Return [x, y] of the center of cell containing provided text 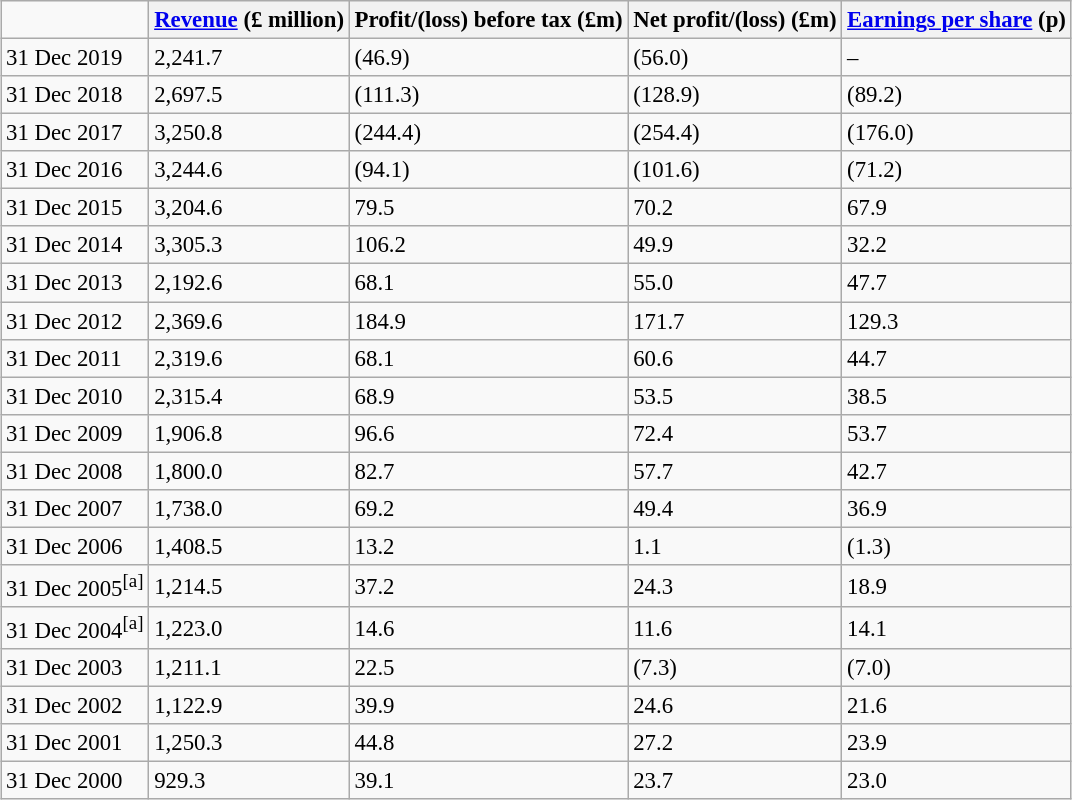
106.2 [488, 245]
1,738.0 [249, 508]
13.2 [488, 546]
1,223.0 [249, 628]
31 Dec 2007 [75, 508]
67.9 [956, 208]
(46.9) [488, 57]
3,250.8 [249, 133]
(101.6) [735, 170]
27.2 [735, 743]
36.9 [956, 508]
55.0 [735, 283]
(7.0) [956, 668]
23.9 [956, 743]
60.6 [735, 358]
3,244.6 [249, 170]
2,192.6 [249, 283]
31 Dec 2015 [75, 208]
53.5 [735, 396]
Net profit/(loss) (£m) [735, 20]
24.6 [735, 706]
1,211.1 [249, 668]
31 Dec 2001 [75, 743]
57.7 [735, 471]
2,319.6 [249, 358]
(128.9) [735, 95]
31 Dec 2008 [75, 471]
39.1 [488, 781]
31 Dec 2011 [75, 358]
31 Dec 2009 [75, 433]
21.6 [956, 706]
2,369.6 [249, 321]
– [956, 57]
31 Dec 2018 [75, 95]
31 Dec 2006 [75, 546]
Revenue (£ million) [249, 20]
14.1 [956, 628]
31 Dec 2017 [75, 133]
44.7 [956, 358]
(1.3) [956, 546]
31 Dec 2010 [75, 396]
31 Dec 2000 [75, 781]
929.3 [249, 781]
44.8 [488, 743]
42.7 [956, 471]
3,305.3 [249, 245]
69.2 [488, 508]
1,906.8 [249, 433]
1.1 [735, 546]
31 Dec 2016 [75, 170]
(254.4) [735, 133]
24.3 [735, 586]
3,204.6 [249, 208]
49.4 [735, 508]
96.6 [488, 433]
31 Dec 2013 [75, 283]
(89.2) [956, 95]
31 Dec 2004[a] [75, 628]
(94.1) [488, 170]
129.3 [956, 321]
31 Dec 2019 [75, 57]
Profit/(loss) before tax (£m) [488, 20]
(71.2) [956, 170]
22.5 [488, 668]
1,800.0 [249, 471]
31 Dec 2002 [75, 706]
(56.0) [735, 57]
171.7 [735, 321]
(176.0) [956, 133]
31 Dec 2003 [75, 668]
184.9 [488, 321]
(244.4) [488, 133]
47.7 [956, 283]
70.2 [735, 208]
23.7 [735, 781]
(7.3) [735, 668]
11.6 [735, 628]
32.2 [956, 245]
(111.3) [488, 95]
2,241.7 [249, 57]
Earnings per share (p) [956, 20]
1,122.9 [249, 706]
49.9 [735, 245]
1,250.3 [249, 743]
82.7 [488, 471]
31 Dec 2014 [75, 245]
1,214.5 [249, 586]
53.7 [956, 433]
1,408.5 [249, 546]
72.4 [735, 433]
18.9 [956, 586]
39.9 [488, 706]
23.0 [956, 781]
38.5 [956, 396]
31 Dec 2005[a] [75, 586]
31 Dec 2012 [75, 321]
2,697.5 [249, 95]
2,315.4 [249, 396]
37.2 [488, 586]
14.6 [488, 628]
79.5 [488, 208]
68.9 [488, 396]
